Locate the cell with the specified text and output its [x, y] center coordinate. 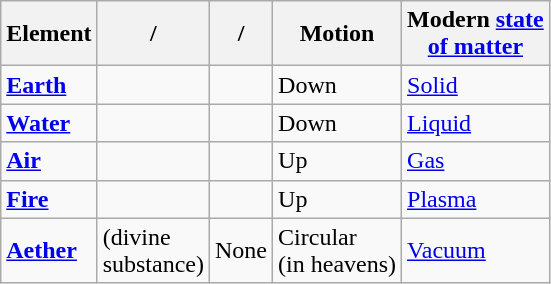
Air [49, 161]
Element [49, 34]
Solid [476, 85]
Fire [49, 199]
None [240, 250]
Gas [476, 161]
Liquid [476, 123]
Modern stateof matter [476, 34]
Water [49, 123]
Vacuum [476, 250]
Motion [338, 34]
Earth [49, 85]
Circular(in heavens) [338, 250]
(divinesubstance) [153, 250]
Plasma [476, 199]
Aether [49, 250]
